For the text-containing cell, return its midpoint in (x, y) coordinate format. 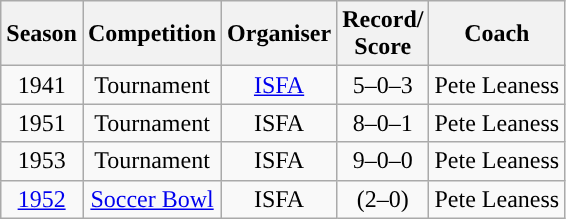
9–0–0 (383, 161)
Organiser (280, 34)
5–0–3 (383, 85)
Soccer Bowl (152, 199)
Season (42, 34)
Coach (497, 34)
Record/Score (383, 34)
Competition (152, 34)
1953 (42, 161)
1951 (42, 123)
8–0–1 (383, 123)
(2–0) (383, 199)
1941 (42, 85)
1952 (42, 199)
